Search for the cell housing the specified text and yield its (X, Y) center coordinate. 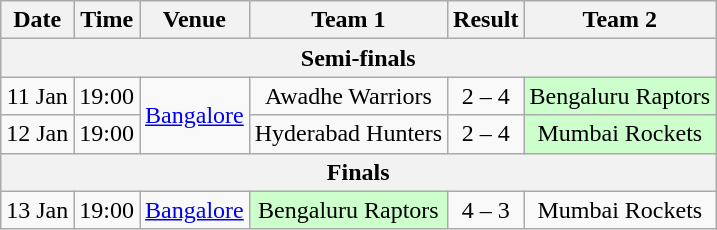
11 Jan (38, 96)
Awadhe Warriors (348, 96)
12 Jan (38, 134)
Team 2 (620, 20)
Venue (195, 20)
Semi-finals (358, 58)
Result (486, 20)
13 Jan (38, 210)
Time (107, 20)
Team 1 (348, 20)
Hyderabad Hunters (348, 134)
4 – 3 (486, 210)
Date (38, 20)
Finals (358, 172)
